Pinpoint the cell where the given text exists, returning its [x, y] midpoint coordinate. 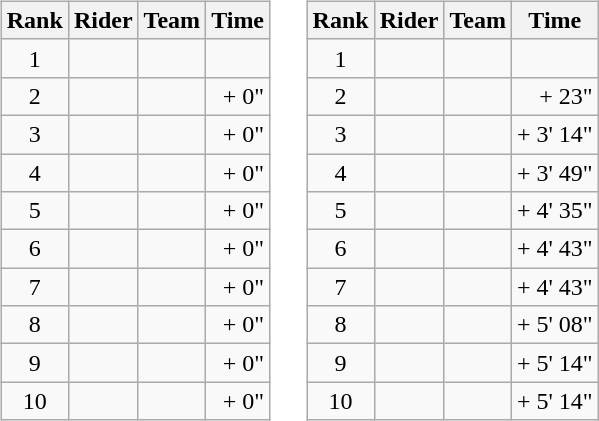
+ 5' 08" [554, 325]
+ 3' 14" [554, 134]
+ 23" [554, 96]
+ 4' 35" [554, 211]
+ 3' 49" [554, 173]
